Determine the [X, Y] coordinate at the center of the cell enclosing the given text.  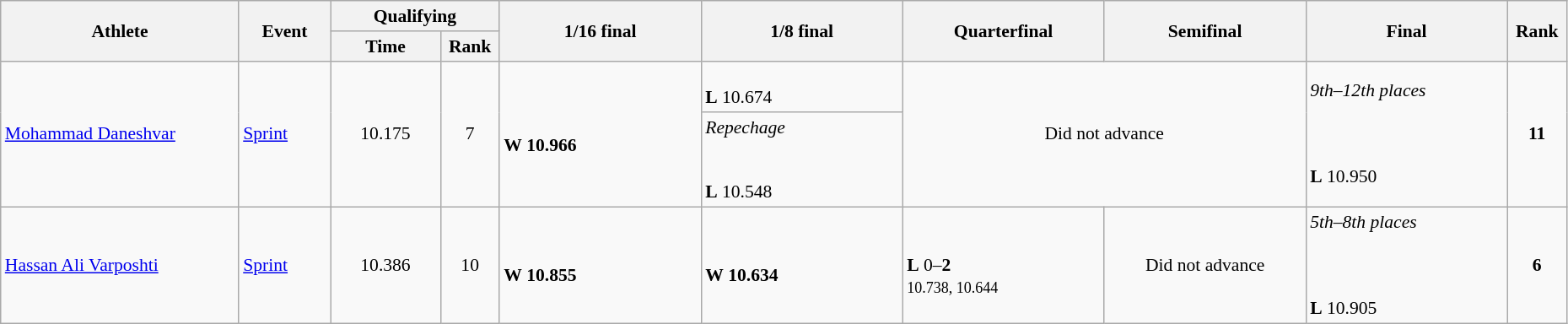
Quarterfinal [1004, 30]
Final [1407, 30]
Semifinal [1204, 30]
Mohammad Daneshvar [120, 133]
Event [285, 30]
W 10.855 [601, 266]
7 [470, 133]
9th–12th placesL 10.950 [1407, 133]
Time [385, 46]
W 10.966 [601, 133]
Hassan Ali Varposhti [120, 266]
10.175 [385, 133]
1/16 final [601, 30]
10 [470, 266]
11 [1537, 133]
5th–8th placesL 10.905 [1407, 266]
Qualifying [415, 16]
6 [1537, 266]
Athlete [120, 30]
1/8 final [801, 30]
10.386 [385, 266]
W 10.634 [801, 266]
L 10.674 [801, 86]
L 0–210.738, 10.644 [1004, 266]
RepechageL 10.548 [801, 160]
